Return the [X, Y] coordinate for the center point of the cell that contains the specified text.  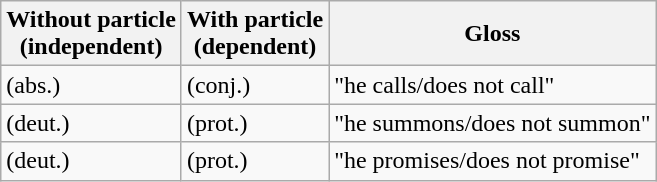
Without particle(independent) [92, 34]
"he promises/does not promise" [492, 161]
Gloss [492, 34]
(abs.) [92, 85]
(conj.) [254, 85]
"he summons/does not summon" [492, 123]
"he calls/does not call" [492, 85]
With particle(dependent) [254, 34]
